For the text-containing cell, return its midpoint in (X, Y) coordinate format. 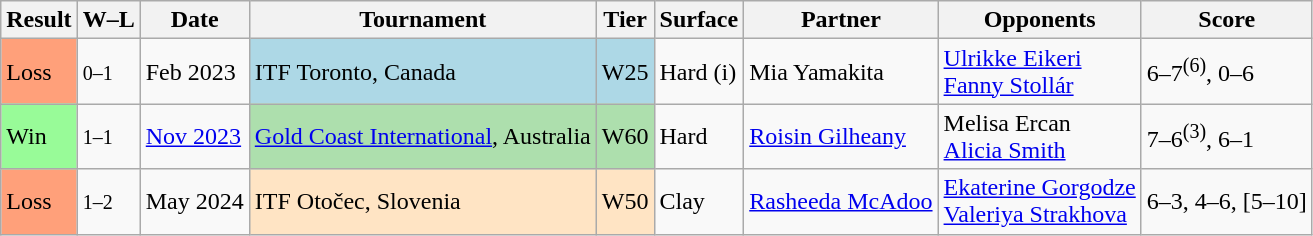
Partner (841, 20)
Roisin Gilheany (841, 136)
1–1 (108, 136)
Melisa Ercan Alicia Smith (1040, 136)
7–6(3), 6–1 (1226, 136)
May 2024 (194, 202)
Hard (i) (699, 72)
Clay (699, 202)
Win (39, 136)
Ekaterine Gorgodze Valeriya Strakhova (1040, 202)
Surface (699, 20)
W50 (625, 202)
ITF Toronto, Canada (422, 72)
W60 (625, 136)
Tier (625, 20)
Mia Yamakita (841, 72)
Score (1226, 20)
Opponents (1040, 20)
Nov 2023 (194, 136)
Result (39, 20)
W–L (108, 20)
6–7(6), 0–6 (1226, 72)
Rasheeda McAdoo (841, 202)
Date (194, 20)
Tournament (422, 20)
W25 (625, 72)
Hard (699, 136)
Gold Coast International, Australia (422, 136)
Feb 2023 (194, 72)
ITF Otočec, Slovenia (422, 202)
6–3, 4–6, [5–10] (1226, 202)
Ulrikke Eikeri Fanny Stollár (1040, 72)
1–2 (108, 202)
0–1 (108, 72)
